Find where the given text appears and provide that cell's center as [x, y] coordinate. 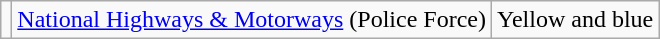
Yellow and blue [574, 20]
National Highways & Motorways (Police Force) [252, 20]
